Locate the cell with the specified text and output its [x, y] center coordinate. 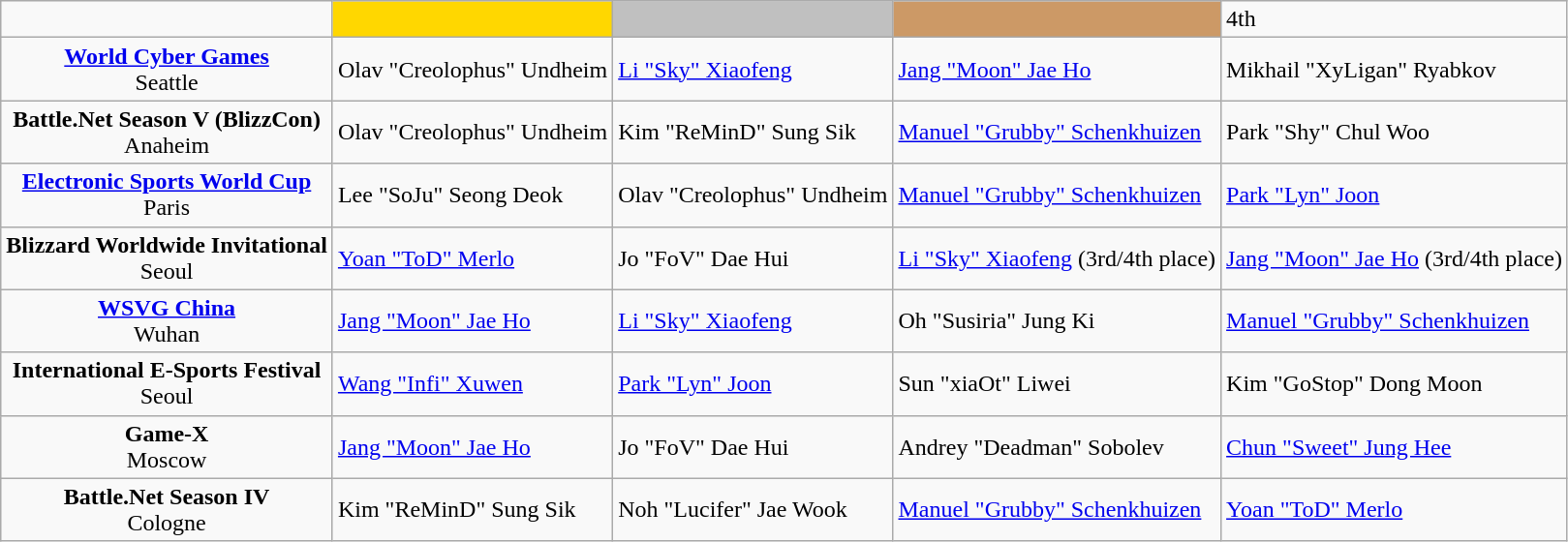
Electronic Sports World Cup Paris [167, 196]
International E-Sports Festival Seoul [167, 383]
Andrey "Deadman" Sobolev [1058, 447]
World Cyber Games Seattle [167, 70]
Battle.Net Season IV Cologne [167, 509]
Blizzard Worldwide Invitational Seoul [167, 257]
Wang "Infi" Xuwen [473, 383]
Lee "SoJu" Seong Deok [473, 196]
Li "Sky" Xiaofeng (3rd/4th place) [1058, 257]
Mikhail "XyLigan" Ryabkov [1395, 70]
4th [1395, 19]
Game-X Moscow [167, 447]
Oh "Susiria" Jung Ki [1058, 321]
Battle.Net Season V (BlizzCon) Anaheim [167, 132]
Kim "GoStop" Dong Moon [1395, 383]
Park "Shy" Chul Woo [1395, 132]
Jang "Moon" Jae Ho (3rd/4th place) [1395, 257]
Chun "Sweet" Jung Hee [1395, 447]
WSVG China Wuhan [167, 321]
Sun "xiaOt" Liwei [1058, 383]
Noh "Lucifer" Jae Wook [753, 509]
